For the text-containing cell, return its midpoint in [x, y] coordinate format. 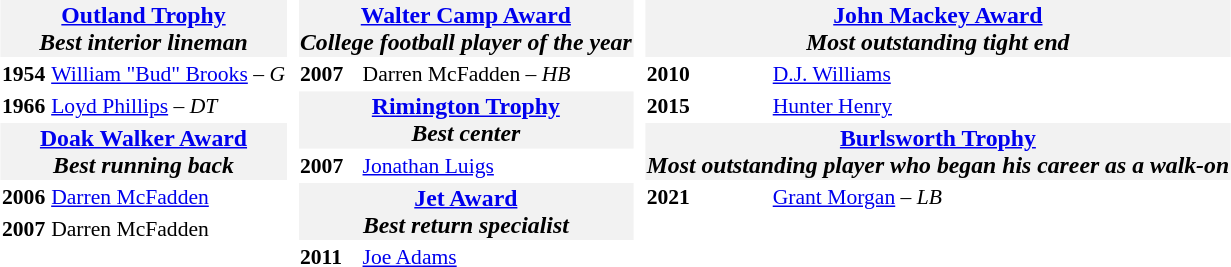
2015 [706, 106]
Grant Morgan – LB [1000, 197]
William "Bud" Brooks – G [168, 74]
D.J. Williams [1000, 74]
Walter Camp AwardCollege football player of the year [466, 28]
Rimington TrophyBest center [466, 120]
Jet AwardBest return specialist [466, 212]
Darren McFadden – HB [497, 74]
2010 [706, 74]
2021 [706, 197]
Burlsworth TrophyMost outstanding player who began his career as a walk-on [938, 152]
Jonathan Luigs [497, 166]
Hunter Henry [1000, 106]
2006 [23, 197]
Loyd Phillips – DT [168, 106]
John Mackey AwardMost outstanding tight end [938, 28]
Outland TrophyBest interior lineman [143, 28]
1954 [23, 74]
Doak Walker AwardBest running back [143, 152]
1966 [23, 106]
